Determine the (X, Y) coordinate at the center of the cell enclosing the given text.  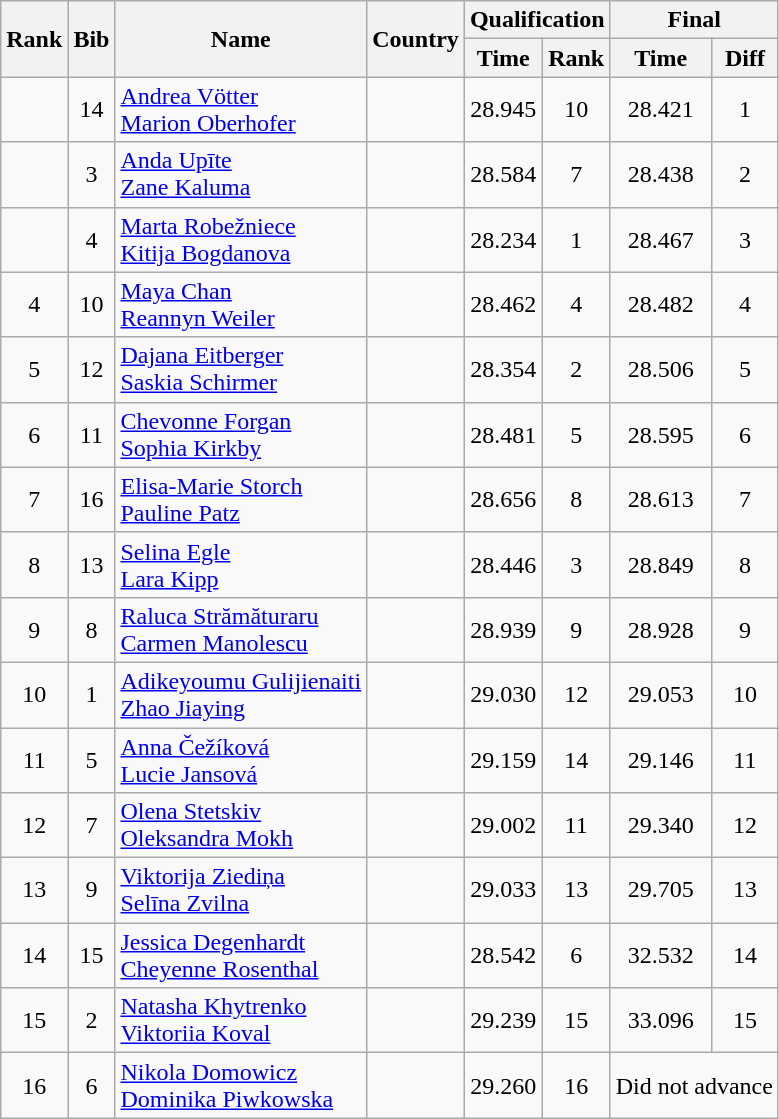
28.234 (503, 240)
28.939 (503, 630)
28.421 (660, 110)
Final (694, 20)
29.159 (503, 760)
29.146 (660, 760)
28.354 (503, 370)
Nikola DomowiczDominika Piwkowska (241, 1086)
Olena StetskivOleksandra Mokh (241, 826)
Natasha KhytrenkoViktoriia Koval (241, 1020)
33.096 (660, 1020)
29.033 (503, 890)
Chevonne ForganSophia Kirkby (241, 434)
Bib (92, 39)
Dajana EitbergerSaskia Schirmer (241, 370)
29.002 (503, 826)
29.030 (503, 694)
Selina EgleLara Kipp (241, 564)
28.542 (503, 956)
29.340 (660, 826)
29.239 (503, 1020)
28.613 (660, 500)
28.467 (660, 240)
Viktorija ZiediņaSelīna Zvilna (241, 890)
Adikeyoumu GulijienaitiZhao Jiaying (241, 694)
Diff (744, 58)
29.053 (660, 694)
Andrea VötterMarion Oberhofer (241, 110)
29.705 (660, 890)
Marta RobežnieceKitija Bogdanova (241, 240)
Jessica DegenhardtCheyenne Rosenthal (241, 956)
Maya ChanReannyn Weiler (241, 304)
Qualification (537, 20)
28.849 (660, 564)
28.595 (660, 434)
28.481 (503, 434)
28.462 (503, 304)
29.260 (503, 1086)
Anda UpīteZane Kaluma (241, 174)
Anna ČežíkováLucie Jansová (241, 760)
28.446 (503, 564)
Did not advance (694, 1086)
Name (241, 39)
28.482 (660, 304)
28.438 (660, 174)
28.656 (503, 500)
28.945 (503, 110)
32.532 (660, 956)
28.584 (503, 174)
28.506 (660, 370)
Raluca StrămăturaruCarmen Manolescu (241, 630)
Elisa-Marie StorchPauline Patz (241, 500)
Country (416, 39)
28.928 (660, 630)
